Extract the (x, y) coordinate from the center of the cell holding the provided text.  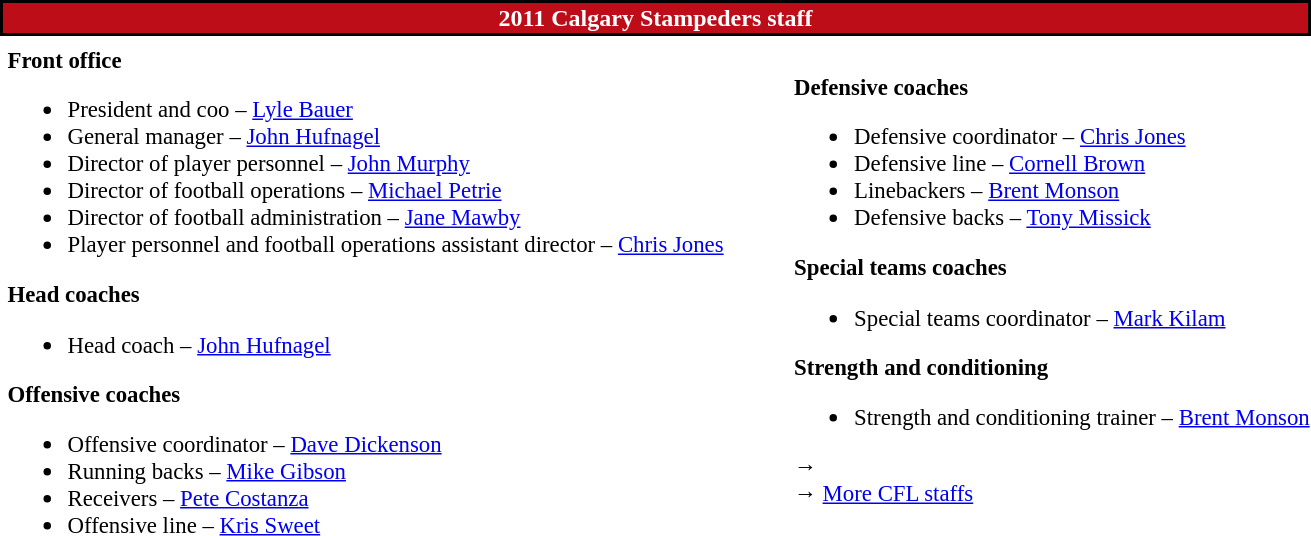
2011 Calgary Stampeders staff (656, 18)
